Identify which cell holds the provided text, then report its (x, y) central coordinate. 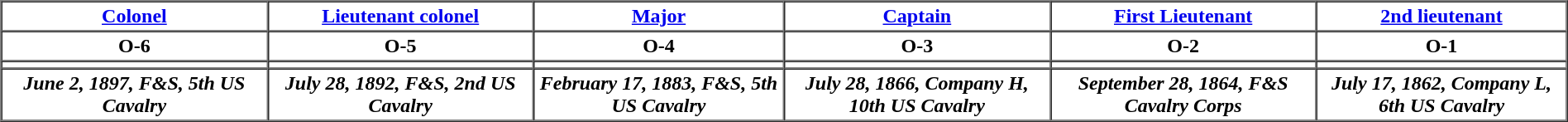
O-1 (1442, 46)
June 2, 1897, F&S, 5th US Cavalry (135, 95)
Lieutenant colonel (400, 17)
2nd lieutenant (1442, 17)
July 28, 1866, Company H, 10th US Cavalry (917, 95)
September 28, 1864, F&S Cavalry Corps (1183, 95)
July 17, 1862, Company L, 6th US Cavalry (1442, 95)
July 28, 1892, F&S, 2nd US Cavalry (400, 95)
Major (658, 17)
O-4 (658, 46)
O-5 (400, 46)
First Lieutenant (1183, 17)
February 17, 1883, F&S, 5th US Cavalry (658, 95)
O-3 (917, 46)
Captain (917, 17)
O-6 (135, 46)
Colonel (135, 17)
O-2 (1183, 46)
